Determine the [x, y] coordinate at the center of the cell enclosing the given text.  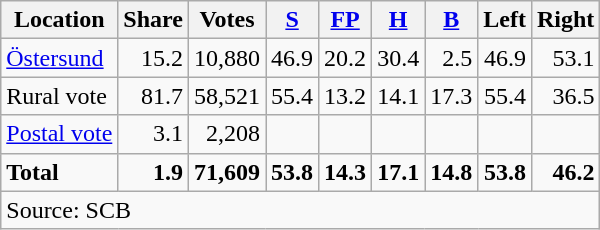
36.5 [565, 96]
13.2 [346, 96]
20.2 [346, 58]
Rural vote [60, 96]
10,880 [226, 58]
14.1 [398, 96]
Location [60, 20]
B [452, 20]
46.2 [565, 172]
58,521 [226, 96]
53.1 [565, 58]
30.4 [398, 58]
Source: SCB [300, 210]
Left [505, 20]
Postal vote [60, 134]
Right [565, 20]
17.1 [398, 172]
Share [154, 20]
14.8 [452, 172]
2.5 [452, 58]
17.3 [452, 96]
71,609 [226, 172]
14.3 [346, 172]
Östersund [60, 58]
15.2 [154, 58]
FP [346, 20]
S [292, 20]
Votes [226, 20]
H [398, 20]
3.1 [154, 134]
1.9 [154, 172]
2,208 [226, 134]
81.7 [154, 96]
Total [60, 172]
